Scan for the cell matching the given text and deliver its [x, y] coordinate at center. 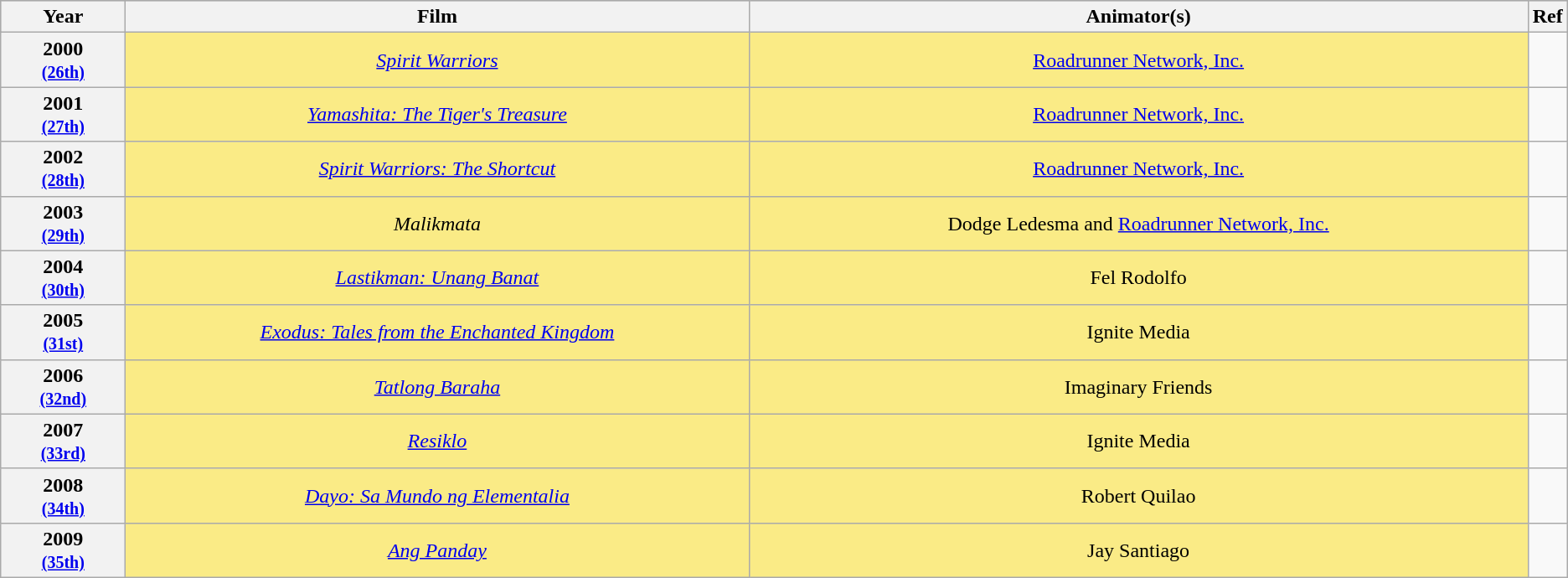
2002 (28th) [64, 169]
Malikmata [437, 223]
Ang Panday [437, 550]
Ref [1548, 17]
Tatlong Baraha [437, 387]
Spirit Warriors: The Shortcut [437, 169]
Dodge Ledesma and Roadrunner Network, Inc. [1138, 223]
2006 (32nd) [64, 387]
2008 (34th) [64, 496]
Year [64, 17]
Yamashita: The Tiger's Treasure [437, 114]
Robert Quilao [1138, 496]
2004 (30th) [64, 278]
Lastikman: Unang Banat [437, 278]
Film [437, 17]
Resiklo [437, 441]
Spirit Warriors [437, 60]
Exodus: Tales from the Enchanted Kingdom [437, 332]
2007 (33rd) [64, 441]
2009 (35th) [64, 550]
Imaginary Friends [1138, 387]
Jay Santiago [1138, 550]
2005 (31st) [64, 332]
2001 (27th) [64, 114]
2000 (26th) [64, 60]
Fel Rodolfo [1138, 278]
2003 (29th) [64, 223]
Dayo: Sa Mundo ng Elementalia [437, 496]
Animator(s) [1138, 17]
